From the cell containing the given text, extract its center point as [x, y] coordinate. 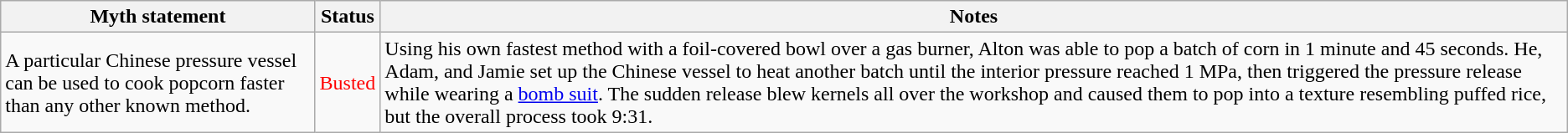
Status [348, 17]
Myth statement [157, 17]
Notes [973, 17]
Busted [348, 82]
A particular Chinese pressure vessel can be used to cook popcorn faster than any other known method. [157, 82]
